For the text-containing cell, return its midpoint in (X, Y) coordinate format. 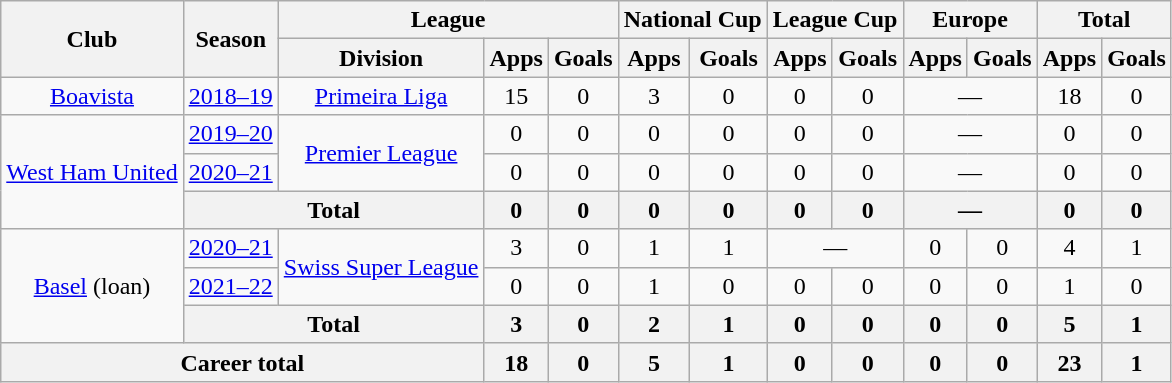
Club (92, 39)
Career total (242, 362)
Basel (loan) (92, 286)
Season (230, 39)
23 (1069, 362)
National Cup (692, 20)
Europe (970, 20)
2019–20 (230, 134)
Division (381, 58)
Premier League (381, 153)
2 (654, 324)
Boavista (92, 96)
2021–22 (230, 286)
15 (516, 96)
Primeira Liga (381, 96)
League Cup (835, 20)
West Ham United (92, 172)
2018–19 (230, 96)
Swiss Super League (381, 267)
League (448, 20)
4 (1069, 248)
